Output the [X, Y] coordinate of the center of the cell containing the given text.  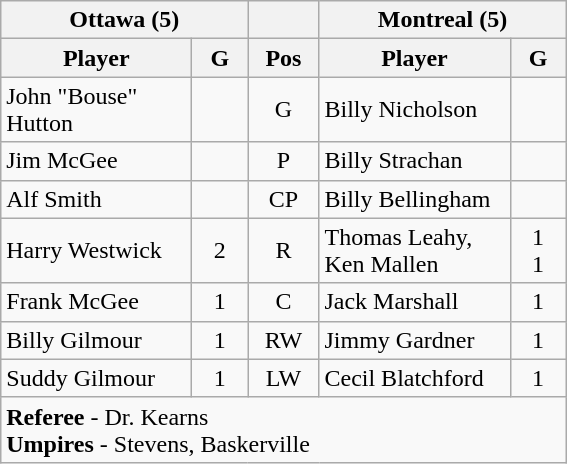
Billy Strachan [414, 161]
Thomas Leahy,Ken Mallen [414, 250]
Jimmy Gardner [414, 340]
Cecil Blatchford [414, 378]
Jim McGee [96, 161]
2 [220, 250]
Ottawa (5) [124, 20]
C [284, 302]
Harry Westwick [96, 250]
Referee - Dr. KearnsUmpires - Stevens, Baskerville [284, 430]
Montreal (5) [442, 20]
Suddy Gilmour [96, 378]
R [284, 250]
Frank McGee [96, 302]
Pos [284, 58]
Jack Marshall [414, 302]
LW [284, 378]
Alf Smith [96, 199]
Billy Gilmour [96, 340]
John "Bouse" Hutton [96, 110]
Billy Bellingham [414, 199]
11 [538, 250]
P [284, 161]
CP [284, 199]
Billy Nicholson [414, 110]
RW [284, 340]
